Find where the given text appears and provide that cell's center as [x, y] coordinate. 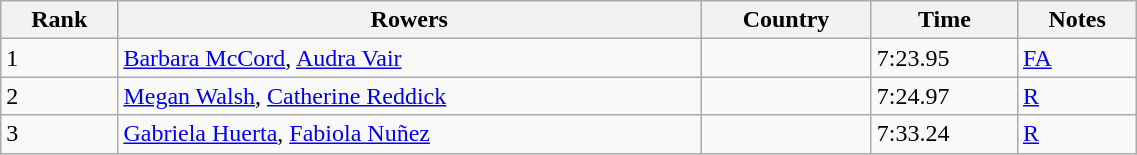
Barbara McCord, Audra Vair [410, 58]
Notes [1076, 20]
2 [60, 96]
Rowers [410, 20]
7:23.95 [944, 58]
1 [60, 58]
3 [60, 134]
Megan Walsh, Catherine Reddick [410, 96]
7:24.97 [944, 96]
Rank [60, 20]
FA [1076, 58]
Gabriela Huerta, Fabiola Nuñez [410, 134]
7:33.24 [944, 134]
Time [944, 20]
Country [786, 20]
